Return [x, y] of the center of cell containing provided text 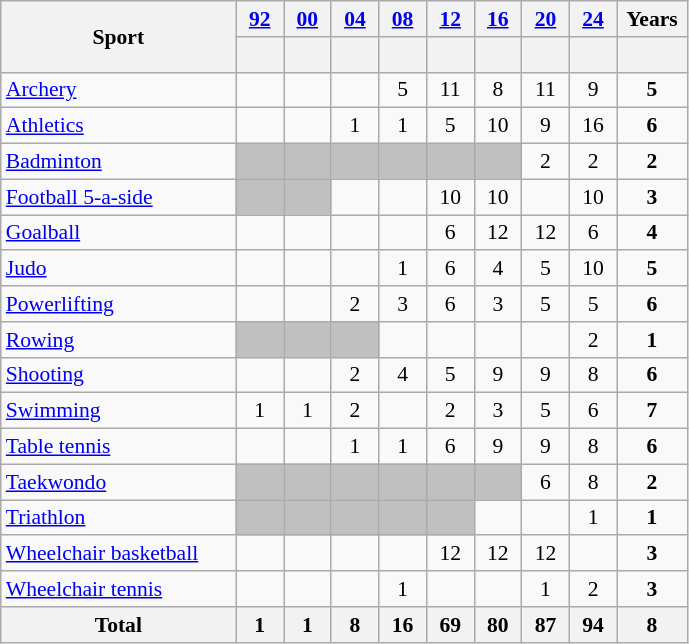
Judo [118, 269]
Years [652, 19]
08 [403, 19]
94 [593, 625]
Taekwondo [118, 482]
Badminton [118, 162]
Athletics [118, 126]
00 [308, 19]
Triathlon [118, 518]
92 [260, 19]
Sport [118, 36]
Wheelchair basketball [118, 554]
Swimming [118, 411]
04 [355, 19]
Table tennis [118, 447]
69 [450, 625]
Goalball [118, 233]
20 [546, 19]
7 [652, 411]
Wheelchair tennis [118, 589]
80 [498, 625]
Football 5-a-side [118, 197]
87 [546, 625]
Powerlifting [118, 304]
Rowing [118, 340]
Total [118, 625]
Archery [118, 90]
24 [593, 19]
Shooting [118, 375]
